Pinpoint the cell where the given text exists, returning its (X, Y) midpoint coordinate. 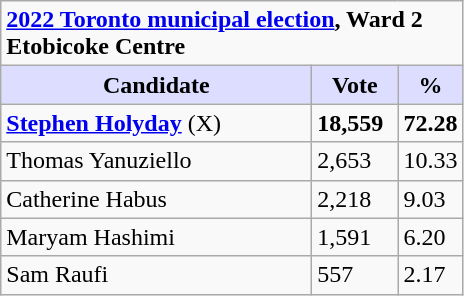
Catherine Habus (156, 199)
2,653 (355, 161)
Thomas Yanuziello (156, 161)
Stephen Holyday (X) (156, 123)
2022 Toronto municipal election, Ward 2 Etobicoke Centre (232, 34)
10.33 (430, 161)
2,218 (355, 199)
557 (355, 275)
Candidate (156, 85)
1,591 (355, 237)
Sam Raufi (156, 275)
6.20 (430, 237)
2.17 (430, 275)
% (430, 85)
9.03 (430, 199)
72.28 (430, 123)
Maryam Hashimi (156, 237)
Vote (355, 85)
18,559 (355, 123)
